Return the (x, y) coordinate for the center point of the cell that contains the specified text.  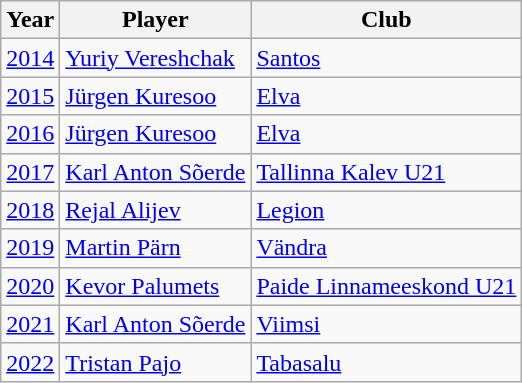
Tabasalu (386, 362)
Paide Linnameeskond U21 (386, 286)
2018 (30, 210)
2021 (30, 324)
Tallinna Kalev U21 (386, 172)
Santos (386, 58)
Martin Pärn (156, 248)
Tristan Pajo (156, 362)
Player (156, 20)
2020 (30, 286)
2022 (30, 362)
Legion (386, 210)
2019 (30, 248)
2016 (30, 134)
2015 (30, 96)
Vändra (386, 248)
Yuriy Vereshchak (156, 58)
Viimsi (386, 324)
Year (30, 20)
Kevor Palumets (156, 286)
Club (386, 20)
Rejal Alijev (156, 210)
2014 (30, 58)
2017 (30, 172)
